Identify which cell holds the provided text, then report its (x, y) central coordinate. 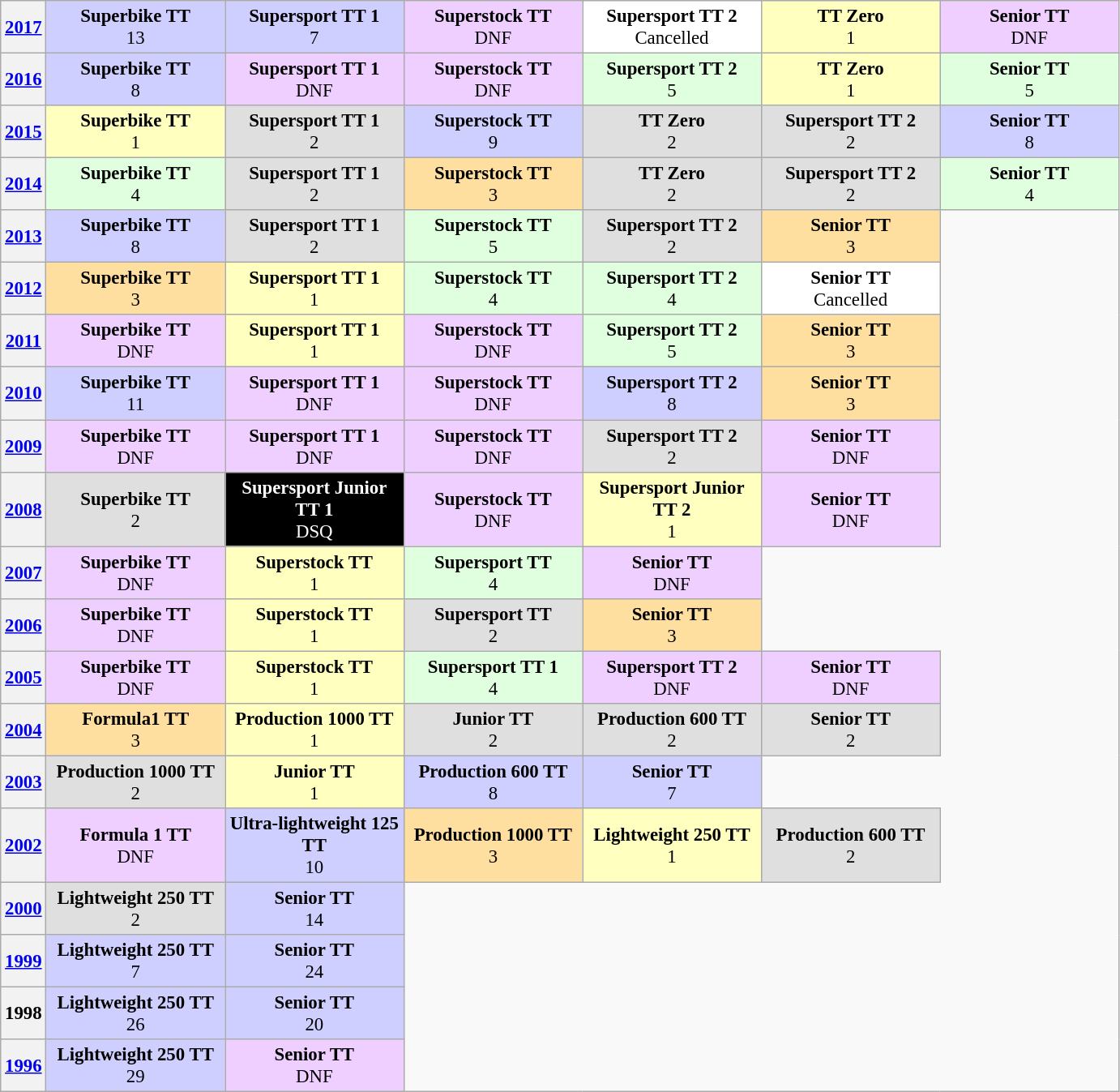
Supersport TT 2 2 (851, 131)
Senior TT4 (1029, 185)
Lightweight 250 TT26 (136, 1013)
2005 (24, 678)
Junior TT 1 (314, 782)
Ultra-lightweight 125 TT10 (314, 846)
1998 (24, 1013)
1996 (24, 1065)
Superstock TT 3 (493, 185)
Lightweight 250 TT29 (136, 1065)
2006 (24, 624)
Senior TT8 (1029, 131)
Junior TT 2 (493, 730)
Supersport TT2 (493, 624)
Superbike TT11 (136, 394)
Senior TT24 (314, 961)
2009 (24, 446)
Formula 1 TTDNF (136, 846)
Senior TT5 (1029, 79)
2003 (24, 782)
2004 (24, 730)
Production 1000 TT2 (136, 782)
Lightweight 250 TT2 (136, 908)
Senior TT2 (851, 730)
Supersport TT 28 (673, 394)
Superbike TT13 (136, 28)
TT Zero1 (851, 79)
Supersport TT 24 (673, 289)
1999 (24, 961)
2000 (24, 908)
Senior TT14 (314, 908)
Superbike TT4 (136, 185)
2015 (24, 131)
2007 (24, 572)
Production 600 TT 8 (493, 782)
Supersport TT 14 (493, 678)
Supersport Junior TT 1DSQ (314, 509)
Supersport TT 17 (314, 28)
Superstock TT 4 (493, 289)
Superbike TT2 (136, 509)
Superbike TT3 (136, 289)
Lightweight 250 TT1 (673, 846)
Supersport Junior TT 21 (673, 509)
Senior TT7 (673, 782)
2014 (24, 185)
2002 (24, 846)
Supersport TT 2Cancelled (673, 28)
Superstock TT 9 (493, 131)
2017 (24, 28)
Supersport TT4 (493, 572)
2010 (24, 394)
Production 1000 TT3 (493, 846)
Superstock TT 5 (493, 237)
Supersport TT 2 DNF (673, 678)
2012 (24, 289)
2008 (24, 509)
2016 (24, 79)
2013 (24, 237)
Lightweight 250 TT7 (136, 961)
Formula1 TT3 (136, 730)
Senior TT20 (314, 1013)
TT Zero 1 (851, 28)
Production 1000 TT1 (314, 730)
Senior TTCancelled (851, 289)
Superbike TT1 (136, 131)
2011 (24, 340)
